Determine the [X, Y] coordinate at the center of the cell enclosing the given text.  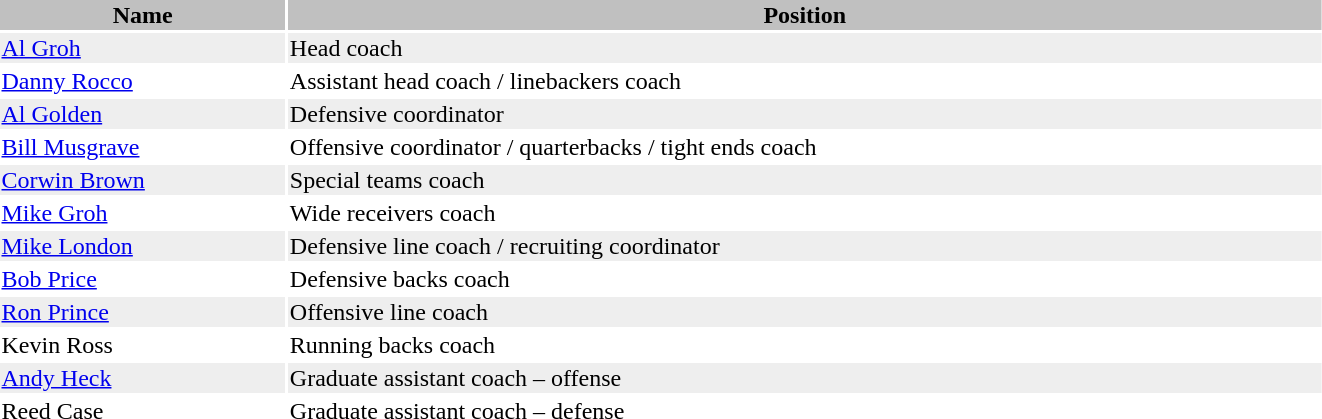
Defensive backs coach [804, 279]
Offensive line coach [804, 312]
Head coach [804, 48]
Running backs coach [804, 345]
Offensive coordinator / quarterbacks / tight ends coach [804, 147]
Wide receivers coach [804, 213]
Defensive line coach / recruiting coordinator [804, 246]
Mike Groh [142, 213]
Andy Heck [142, 378]
Bill Musgrave [142, 147]
Mike London [142, 246]
Danny Rocco [142, 81]
Corwin Brown [142, 180]
Position [804, 15]
Al Golden [142, 114]
Ron Prince [142, 312]
Graduate assistant coach – offense [804, 378]
Assistant head coach / linebackers coach [804, 81]
Kevin Ross [142, 345]
Defensive coordinator [804, 114]
Al Groh [142, 48]
Name [142, 15]
Bob Price [142, 279]
Special teams coach [804, 180]
